Search for the cell housing the specified text and yield its [x, y] center coordinate. 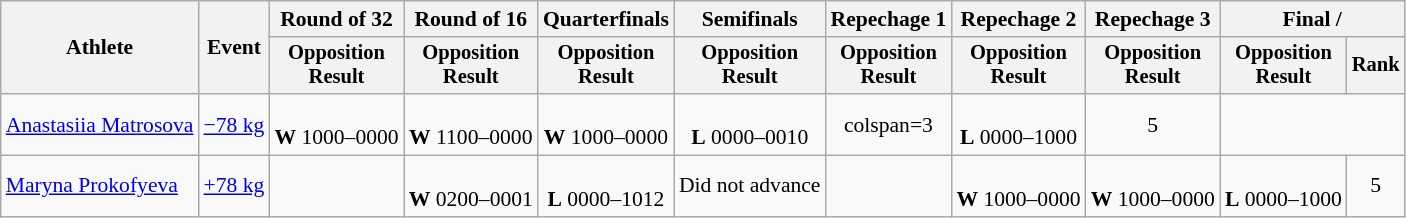
Event [234, 48]
Final / [1312, 19]
Round of 32 [336, 19]
Did not advance [750, 186]
Repechage 2 [1018, 19]
L 0000–1012 [606, 186]
Round of 16 [471, 19]
+78 kg [234, 186]
Athlete [100, 48]
Anastasiia Matrosova [100, 124]
Repechage 1 [889, 19]
colspan=3 [889, 124]
Rank [1376, 66]
Repechage 3 [1153, 19]
Semifinals [750, 19]
W 0200–0001 [471, 186]
W 1100–0000 [471, 124]
L 0000–0010 [750, 124]
Maryna Prokofyeva [100, 186]
−78 kg [234, 124]
Quarterfinals [606, 19]
